Capture the cell that displays the provided text and extract its (x, y) central coordinate. 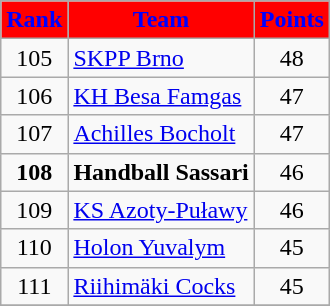
KS Azoty-Puławy (161, 210)
108 (34, 172)
110 (34, 248)
Handball Sassari (161, 172)
Team (161, 20)
Achilles Bocholt (161, 134)
KH Besa Famgas (161, 96)
105 (34, 58)
106 (34, 96)
109 (34, 210)
Riihimäki Cocks (161, 286)
SKPP Brno (161, 58)
111 (34, 286)
Points (292, 20)
Holon Yuvalym (161, 248)
Rank (34, 20)
48 (292, 58)
107 (34, 134)
